Search for the cell housing the specified text and yield its [x, y] center coordinate. 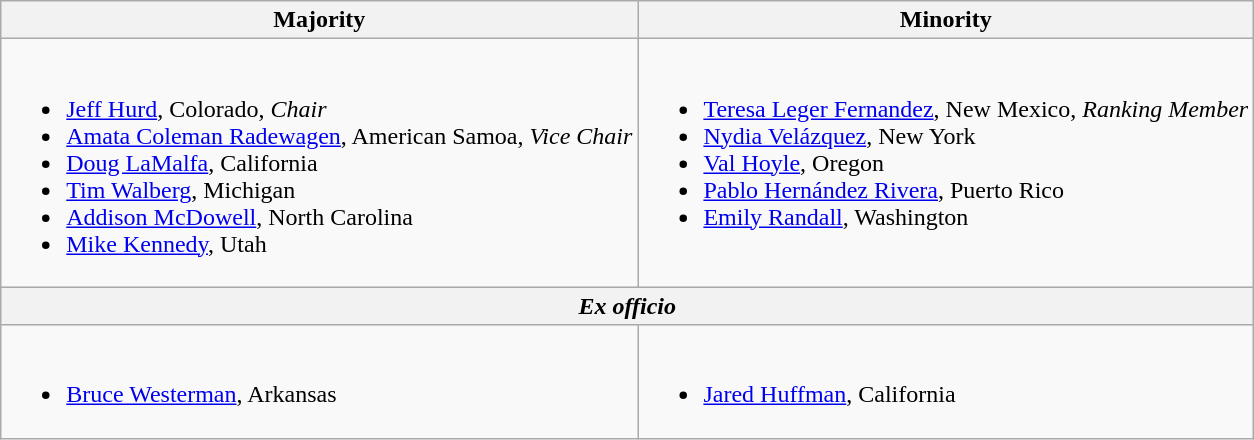
Minority [946, 20]
Bruce Westerman, Arkansas [320, 382]
Jared Huffman, California [946, 382]
Ex officio [628, 306]
Majority [320, 20]
